Scan for the cell matching the given text and deliver its (x, y) coordinate at center. 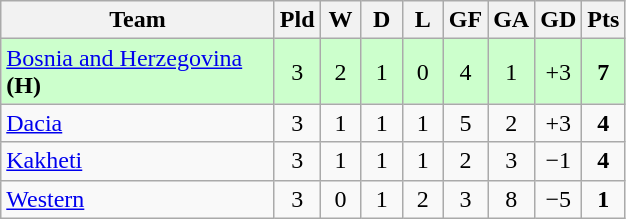
5 (465, 123)
Western (138, 199)
Bosnia and Herzegovina (H) (138, 72)
GA (512, 20)
GD (558, 20)
L (422, 20)
Pts (604, 20)
−1 (558, 161)
Kakheti (138, 161)
Team (138, 20)
8 (512, 199)
GF (465, 20)
Dacia (138, 123)
7 (604, 72)
D (382, 20)
W (340, 20)
−5 (558, 199)
Pld (297, 20)
